Scan for the cell matching the given text and deliver its (X, Y) coordinate at center. 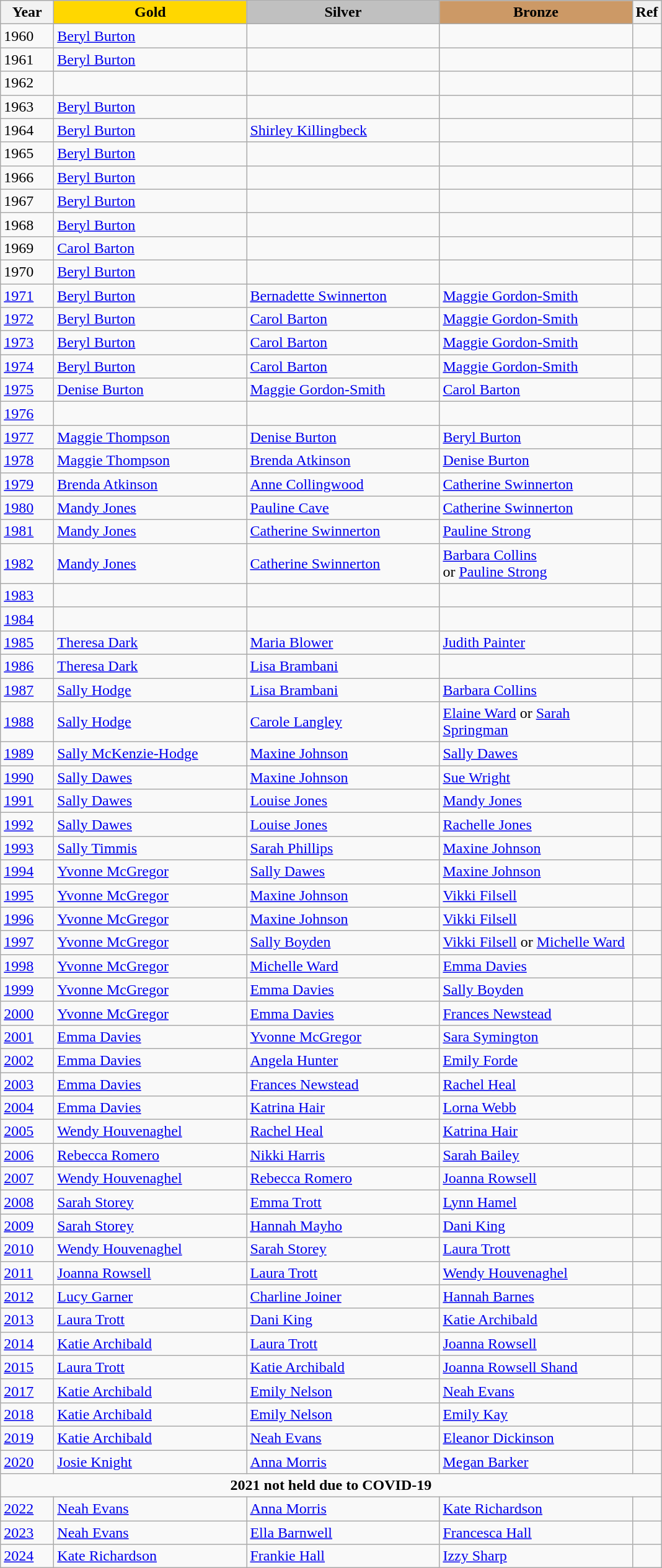
Sara Symington (536, 1037)
Lynn Hamel (536, 1202)
2013 (27, 1320)
Barbara Collins or Pauline Strong (536, 563)
Sarah Phillips (343, 848)
1973 (27, 343)
1968 (27, 224)
Bernadette Swinnerton (343, 296)
1985 (27, 642)
Year (27, 12)
Joanna Rowsell Shand (536, 1367)
Carole Langley (343, 722)
Elaine Ward or Sarah Springman (536, 722)
Emily Kay (536, 1414)
2003 (27, 1084)
2024 (27, 1556)
1988 (27, 722)
Angela Hunter (343, 1060)
2017 (27, 1391)
Gold (150, 12)
1998 (27, 966)
1994 (27, 872)
1980 (27, 508)
1971 (27, 296)
Michelle Ward (343, 966)
2000 (27, 1013)
2011 (27, 1273)
1960 (27, 36)
Frankie Hall (343, 1556)
Anne Collingwood (343, 484)
1986 (27, 666)
1999 (27, 990)
Ella Barnwell (343, 1533)
Sarah Bailey (536, 1155)
Pauline Cave (343, 508)
1982 (27, 563)
Sally Timmis (150, 848)
2006 (27, 1155)
Rachelle Jones (536, 825)
1977 (27, 437)
1997 (27, 942)
Judith Painter (536, 642)
1972 (27, 319)
Hannah Barnes (536, 1296)
2005 (27, 1132)
Pauline Strong (536, 531)
1975 (27, 390)
1969 (27, 248)
1995 (27, 895)
2007 (27, 1179)
1970 (27, 272)
Shirley Killingbeck (343, 130)
1974 (27, 366)
Emily Forde (536, 1060)
1981 (27, 531)
Lorna Webb (536, 1108)
2019 (27, 1438)
Emma Trott (343, 1202)
Barbara Collins (536, 690)
2021 not held due to COVID-19 (331, 1486)
2008 (27, 1202)
1964 (27, 130)
1961 (27, 60)
Lucy Garner (150, 1296)
Maria Blower (343, 642)
1989 (27, 754)
1979 (27, 484)
Sally McKenzie-Hodge (150, 754)
1978 (27, 461)
Sue Wright (536, 777)
1990 (27, 777)
Hannah Mayho (343, 1226)
2014 (27, 1344)
1991 (27, 801)
1967 (27, 201)
1996 (27, 919)
Bronze (536, 12)
Charline Joiner (343, 1296)
2001 (27, 1037)
Vikki Filsell or Michelle Ward (536, 942)
2018 (27, 1414)
Izzy Sharp (536, 1556)
Eleanor Dickinson (536, 1438)
2022 (27, 1509)
2012 (27, 1296)
2015 (27, 1367)
2010 (27, 1249)
2004 (27, 1108)
1993 (27, 848)
1984 (27, 619)
1983 (27, 595)
2002 (27, 1060)
2009 (27, 1226)
1963 (27, 107)
1965 (27, 154)
Josie Knight (150, 1461)
1966 (27, 177)
1992 (27, 825)
2020 (27, 1461)
2023 (27, 1533)
1976 (27, 414)
Silver (343, 12)
Nikki Harris (343, 1155)
1987 (27, 690)
Megan Barker (536, 1461)
Ref (647, 12)
Francesca Hall (536, 1533)
1962 (27, 83)
